Extract the [X, Y] coordinate from the center of the cell holding the provided text.  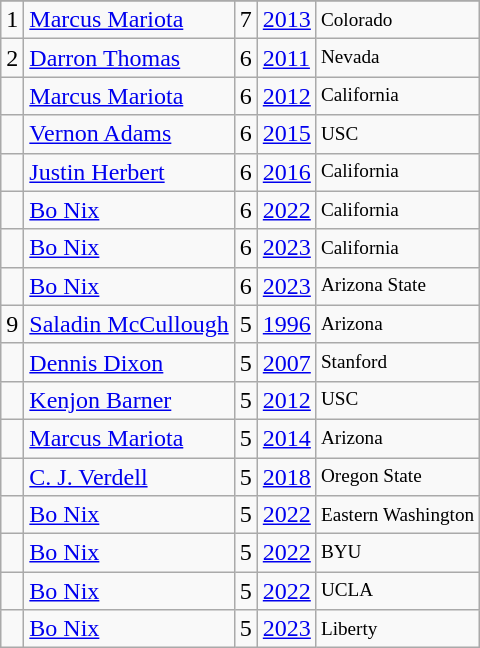
2016 [286, 172]
Justin Herbert [129, 172]
Darron Thomas [129, 58]
2018 [286, 477]
1 [12, 20]
Colorado [397, 20]
UCLA [397, 591]
9 [12, 324]
Liberty [397, 629]
C. J. Verdell [129, 477]
2014 [286, 438]
Stanford [397, 362]
Vernon Adams [129, 134]
Dennis Dixon [129, 362]
1996 [286, 324]
Saladin McCullough [129, 324]
2013 [286, 20]
2007 [286, 362]
2015 [286, 134]
Kenjon Barner [129, 400]
2011 [286, 58]
BYU [397, 553]
Oregon State [397, 477]
Eastern Washington [397, 515]
2 [12, 58]
7 [246, 20]
Nevada [397, 58]
Arizona State [397, 286]
